Return the (X, Y) coordinate for the center point of the cell that contains the specified text.  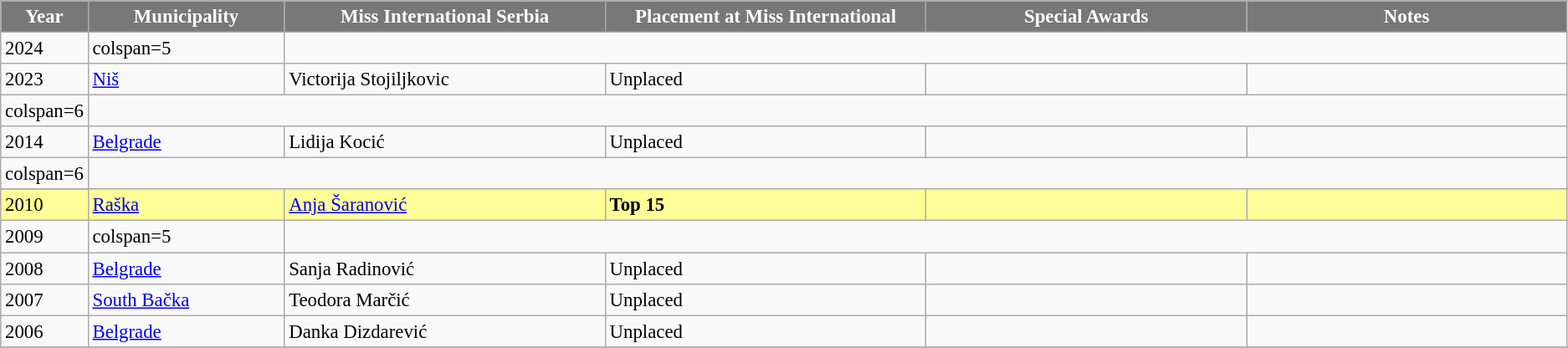
Danka Dizdarević (445, 331)
South Bačka (186, 299)
Municipality (186, 17)
2024 (44, 49)
Anja Šaranović (445, 205)
Raška (186, 205)
Top 15 (765, 205)
Miss International Serbia (445, 17)
Notes (1407, 17)
Placement at Miss International (765, 17)
Victorija Stojiljkovic (445, 79)
2014 (44, 142)
Special Awards (1086, 17)
Teodora Marčić (445, 299)
2010 (44, 205)
2008 (44, 269)
Sanja Radinović (445, 269)
Year (44, 17)
Niš (186, 79)
2007 (44, 299)
2009 (44, 237)
Lidija Kocić (445, 142)
2023 (44, 79)
2006 (44, 331)
